For the text-containing cell, return its midpoint in [x, y] coordinate format. 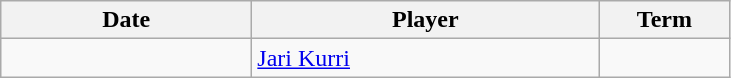
Jari Kurri [426, 58]
Term [664, 20]
Date [126, 20]
Player [426, 20]
